Identify which cell holds the provided text, then report its (x, y) central coordinate. 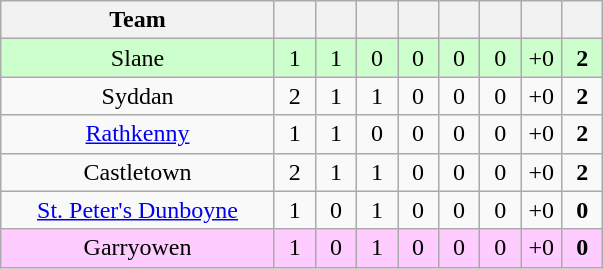
Syddan (138, 96)
St. Peter's Dunboyne (138, 210)
Rathkenny (138, 134)
Team (138, 20)
Castletown (138, 172)
Garryowen (138, 248)
Slane (138, 58)
